Scan for the cell matching the given text and deliver its [X, Y] coordinate at center. 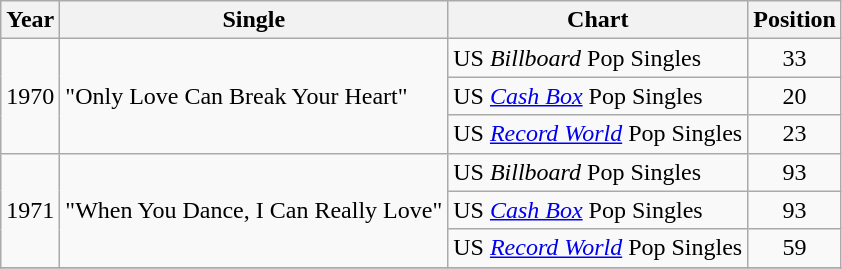
"Only Love Can Break Your Heart" [254, 96]
1971 [30, 210]
33 [795, 58]
1970 [30, 96]
23 [795, 134]
Chart [598, 20]
59 [795, 248]
Position [795, 20]
Single [254, 20]
"When You Dance, I Can Really Love" [254, 210]
20 [795, 96]
Year [30, 20]
